From the cell containing the given text, extract its center point as [x, y] coordinate. 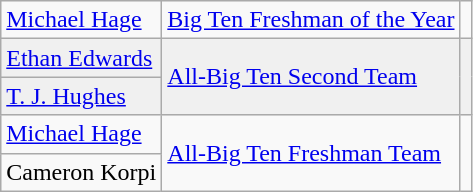
T. J. Hughes [82, 96]
All-Big Ten Freshman Team [311, 153]
All-Big Ten Second Team [311, 77]
Ethan Edwards [82, 58]
Big Ten Freshman of the Year [311, 20]
Cameron Korpi [82, 172]
